Return [x, y] of the center of cell containing provided text 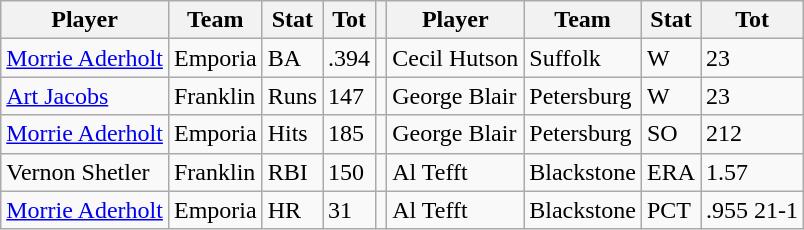
BA [292, 58]
HR [292, 210]
RBI [292, 172]
Cecil Hutson [456, 58]
185 [350, 134]
.394 [350, 58]
Suffolk [583, 58]
147 [350, 96]
PCT [670, 210]
.955 21-1 [752, 210]
Art Jacobs [85, 96]
1.57 [752, 172]
212 [752, 134]
Hits [292, 134]
Runs [292, 96]
31 [350, 210]
ERA [670, 172]
Vernon Shetler [85, 172]
150 [350, 172]
SO [670, 134]
